Provide the [X, Y] coordinate of the cell's center where the given text is located.  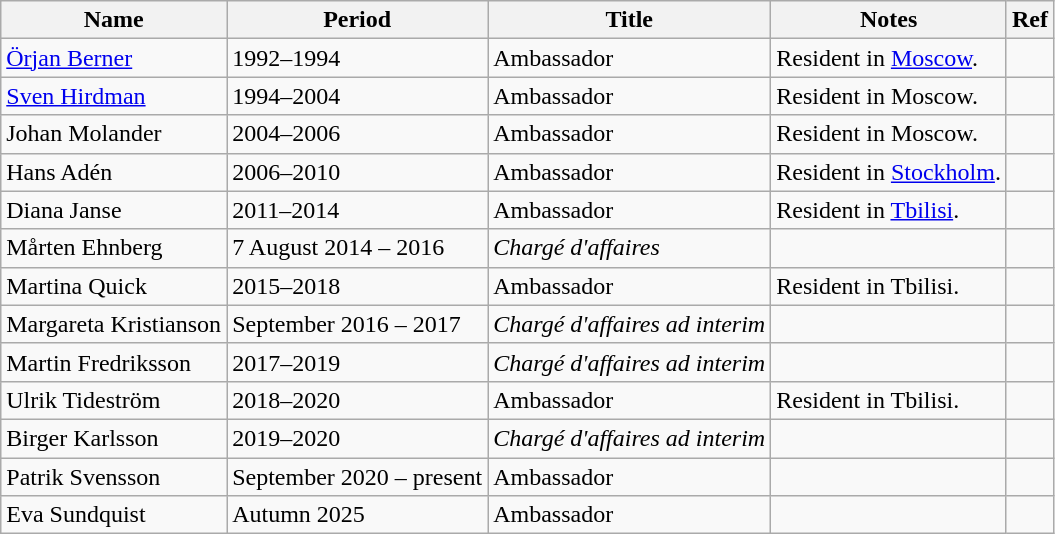
2015–2018 [358, 286]
Chargé d'affaires [630, 248]
Name [114, 20]
Hans Adén [114, 172]
Diana Janse [114, 210]
2011–2014 [358, 210]
Resident in Stockholm. [889, 172]
Mårten Ehnberg [114, 248]
2006–2010 [358, 172]
Johan Molander [114, 134]
Notes [889, 20]
Sven Hirdman [114, 96]
Ref [1030, 20]
Martin Fredriksson [114, 362]
Birger Karlsson [114, 438]
Örjan Berner [114, 58]
2017–2019 [358, 362]
Ulrik Tideström [114, 400]
Autumn 2025 [358, 515]
Patrik Svensson [114, 477]
Martina Quick [114, 286]
2019–2020 [358, 438]
September 2016 – 2017 [358, 324]
Title [630, 20]
2018–2020 [358, 400]
Margareta Kristianson [114, 324]
1994–2004 [358, 96]
2004–2006 [358, 134]
7 August 2014 – 2016 [358, 248]
1992–1994 [358, 58]
Period [358, 20]
September 2020 – present [358, 477]
Eva Sundquist [114, 515]
